Find where the given text appears and provide that cell's center as (x, y) coordinate. 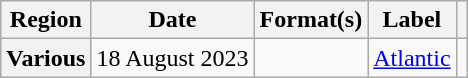
Atlantic (412, 58)
Label (412, 20)
18 August 2023 (172, 58)
Format(s) (311, 20)
Date (172, 20)
Various (46, 58)
Region (46, 20)
